Detect which cell encompasses the target text, then output its (x, y) center coordinate. 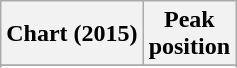
Chart (2015) (72, 34)
Peakposition (189, 34)
